Output the (X, Y) coordinate of the center of the cell containing the given text.  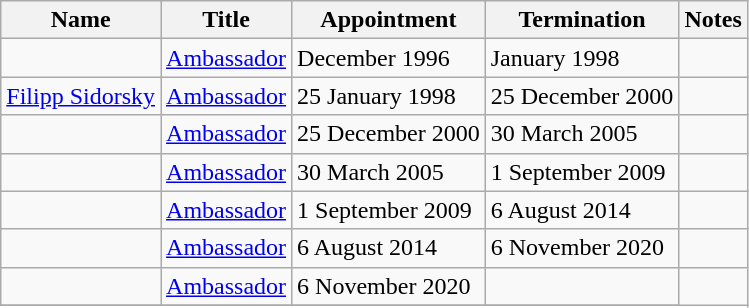
Notes (713, 20)
Filipp Sidorsky (81, 96)
December 1996 (389, 58)
25 January 1998 (389, 96)
Termination (582, 20)
Name (81, 20)
January 1998 (582, 58)
Title (226, 20)
Appointment (389, 20)
